Provide the [X, Y] coordinate of the cell's center where the given text is located.  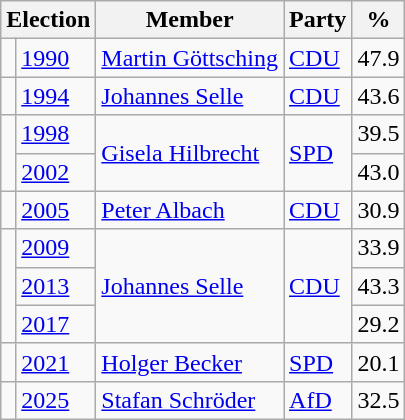
AfD [318, 400]
2017 [56, 324]
Stafan Schröder [190, 400]
2025 [56, 400]
2013 [56, 286]
Party [318, 20]
30.9 [378, 210]
33.9 [378, 248]
Gisela Hilbrecht [190, 153]
Holger Becker [190, 362]
Martin Göttsching [190, 58]
43.6 [378, 96]
1994 [56, 96]
32.5 [378, 400]
47.9 [378, 58]
29.2 [378, 324]
2002 [56, 172]
Peter Albach [190, 210]
1998 [56, 134]
% [378, 20]
1990 [56, 58]
20.1 [378, 362]
Election [48, 20]
39.5 [378, 134]
2009 [56, 248]
43.3 [378, 286]
43.0 [378, 172]
2005 [56, 210]
Member [190, 20]
2021 [56, 362]
